Find where the given text appears and provide that cell's center as (X, Y) coordinate. 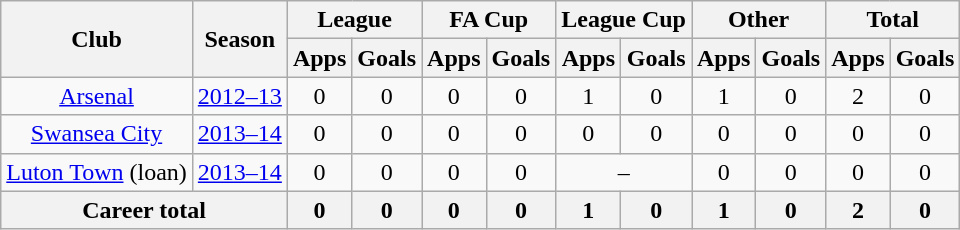
League Cup (624, 20)
Luton Town (loan) (97, 172)
Total (893, 20)
Other (759, 20)
2012–13 (240, 96)
Season (240, 39)
Arsenal (97, 96)
Swansea City (97, 134)
FA Cup (489, 20)
– (624, 172)
League (354, 20)
Club (97, 39)
Career total (144, 210)
